Output the (X, Y) coordinate of the center of the cell containing the given text.  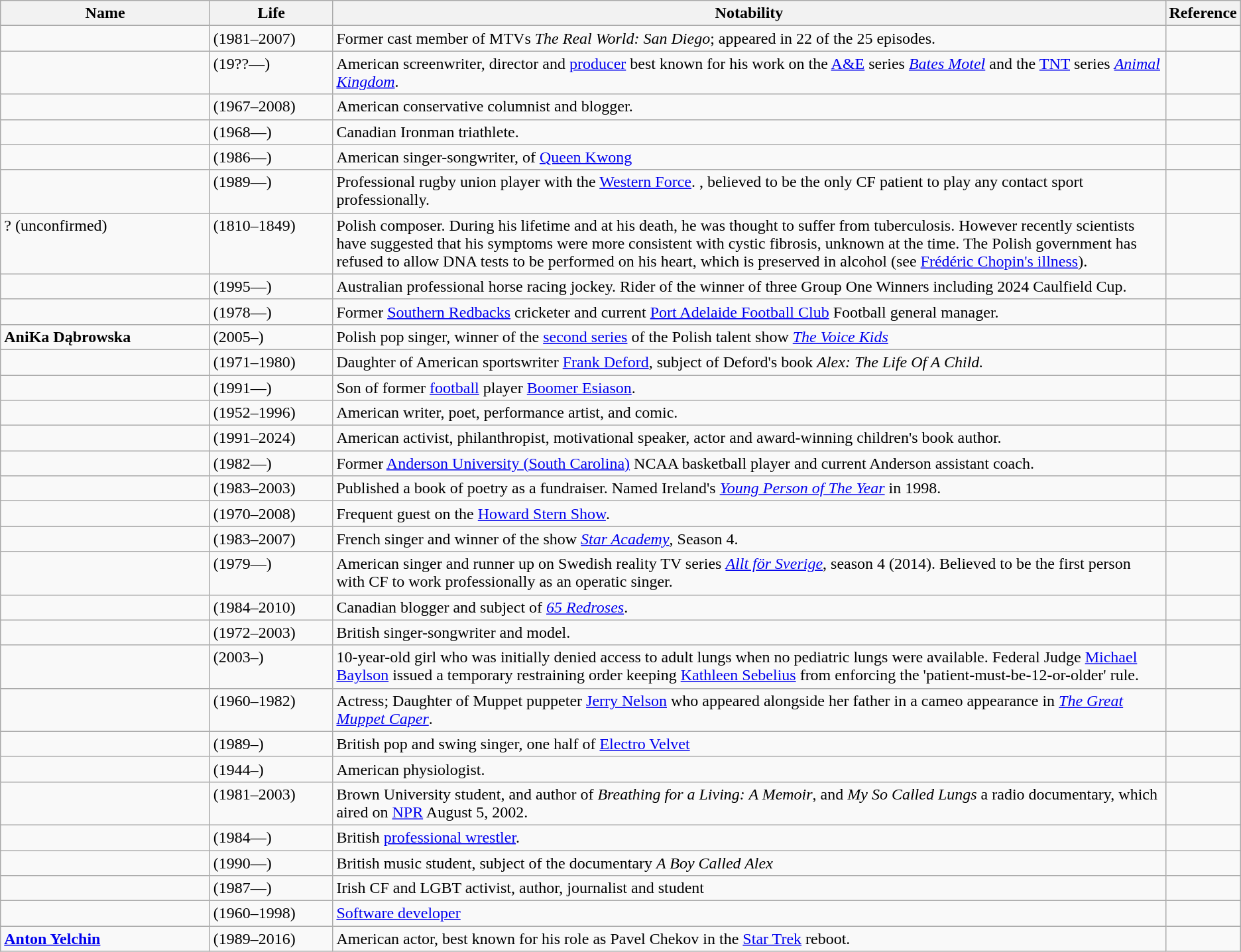
(1971–1980) (271, 362)
Canadian blogger and subject of 65 Redroses. (749, 607)
(1995—) (271, 286)
Former Southern Redbacks cricketer and current Port Adelaide Football Club Football general manager. (749, 312)
(1986—) (271, 157)
French singer and winner of the show Star Academy, Season 4. (749, 539)
(1989–2016) (271, 939)
Former Anderson University (South Carolina) NCAA basketball player and current Anderson assistant coach. (749, 463)
British singer-songwriter and model. (749, 632)
(2003–) (271, 667)
American actor, best known for his role as Pavel Chekov in the Star Trek reboot. (749, 939)
(1982—) (271, 463)
British professional wrestler. (749, 837)
(1989–) (271, 744)
(1987—) (271, 888)
(1991–2024) (271, 438)
British music student, subject of the documentary A Boy Called Alex (749, 863)
AniKa Dąbrowska (105, 337)
(1981–2003) (271, 803)
Daughter of American sportswriter Frank Deford, subject of Deford's book Alex: The Life Of A Child. (749, 362)
American activist, philanthropist, motivational speaker, actor and award-winning children's book author. (749, 438)
(1991—) (271, 388)
(1989—) (271, 191)
Reference (1203, 13)
(19??—) (271, 73)
Anton Yelchin (105, 939)
American screenwriter, director and producer best known for his work on the A&E series Bates Motel and the TNT series Animal Kingdom. (749, 73)
(1960–1982) (271, 709)
Name (105, 13)
Polish pop singer, winner of the second series of the Polish talent show The Voice Kids (749, 337)
Son of former football player Boomer Esiason. (749, 388)
(1972–2003) (271, 632)
American singer-songwriter, of Queen Kwong (749, 157)
Software developer (749, 914)
Former cast member of MTVs The Real World: San Diego; appeared in 22 of the 25 episodes. (749, 38)
? (unconfirmed) (105, 243)
American conservative columnist and blogger. (749, 107)
(1984—) (271, 837)
(1952–1996) (271, 413)
Frequent guest on the Howard Stern Show. (749, 514)
Canadian Ironman triathlete. (749, 132)
(1981–2007) (271, 38)
(1983–2003) (271, 489)
(1960–1998) (271, 914)
British pop and swing singer, one half of Electro Velvet (749, 744)
Published a book of poetry as a fundraiser. Named Ireland's Young Person of The Year in 1998. (749, 489)
American physiologist. (749, 769)
American writer, poet, performance artist, and comic. (749, 413)
Australian professional horse racing jockey. Rider of the winner of three Group One Winners including 2024 Caulfield Cup. (749, 286)
(1990—) (271, 863)
(1978—) (271, 312)
(1983–2007) (271, 539)
(1979—) (271, 573)
Professional rugby union player with the Western Force. , believed to be the only CF patient to play any contact sport professionally. (749, 191)
(1968—) (271, 132)
Irish CF and LGBT activist, author, journalist and student (749, 888)
Life (271, 13)
(1984–2010) (271, 607)
Actress; Daughter of Muppet puppeter Jerry Nelson who appeared alongside her father in a cameo appearance in The Great Muppet Caper. (749, 709)
(1967–2008) (271, 107)
Notability (749, 13)
(1944–) (271, 769)
(2005–) (271, 337)
(1970–2008) (271, 514)
(1810–1849) (271, 243)
